Output the [x, y] coordinate of the center of the cell containing the given text.  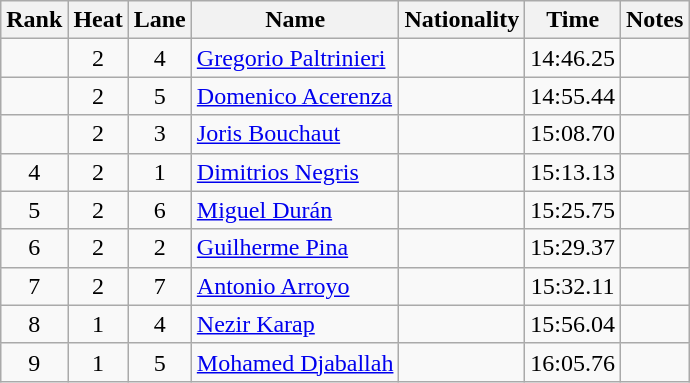
16:05.76 [573, 362]
15:29.37 [573, 248]
Nationality [462, 20]
15:32.11 [573, 286]
Name [295, 20]
Gregorio Paltrinieri [295, 58]
Time [573, 20]
Domenico Acerenza [295, 96]
Dimitrios Negris [295, 172]
3 [160, 134]
15:08.70 [573, 134]
Joris Bouchaut [295, 134]
Nezir Karap [295, 324]
15:13.13 [573, 172]
Lane [160, 20]
Miguel Durán [295, 210]
8 [34, 324]
Notes [654, 20]
15:25.75 [573, 210]
Antonio Arroyo [295, 286]
14:46.25 [573, 58]
Rank [34, 20]
14:55.44 [573, 96]
15:56.04 [573, 324]
Guilherme Pina [295, 248]
Mohamed Djaballah [295, 362]
9 [34, 362]
Heat [98, 20]
